For the text-containing cell, return its midpoint in [X, Y] coordinate format. 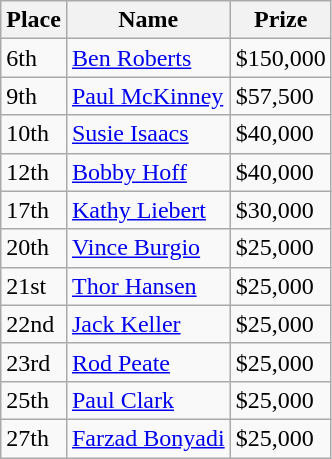
Prize [280, 20]
Ben Roberts [148, 58]
Thor Hansen [148, 286]
$57,500 [280, 96]
17th [34, 210]
Bobby Hoff [148, 172]
21st [34, 286]
9th [34, 96]
10th [34, 134]
Paul Clark [148, 400]
12th [34, 172]
Name [148, 20]
22nd [34, 324]
6th [34, 58]
$30,000 [280, 210]
25th [34, 400]
$150,000 [280, 58]
Farzad Bonyadi [148, 438]
Susie Isaacs [148, 134]
Vince Burgio [148, 248]
Jack Keller [148, 324]
Paul McKinney [148, 96]
Kathy Liebert [148, 210]
23rd [34, 362]
27th [34, 438]
Rod Peate [148, 362]
Place [34, 20]
20th [34, 248]
